Detect which cell encompasses the target text, then output its (X, Y) center coordinate. 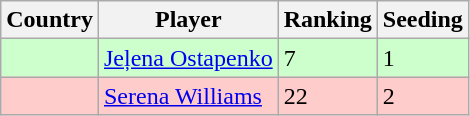
Country (50, 20)
7 (328, 58)
Player (188, 20)
Jeļena Ostapenko (188, 58)
Seeding (422, 20)
Ranking (328, 20)
1 (422, 58)
2 (422, 96)
Serena Williams (188, 96)
22 (328, 96)
